Determine the (x, y) coordinate at the center of the cell enclosing the given text.  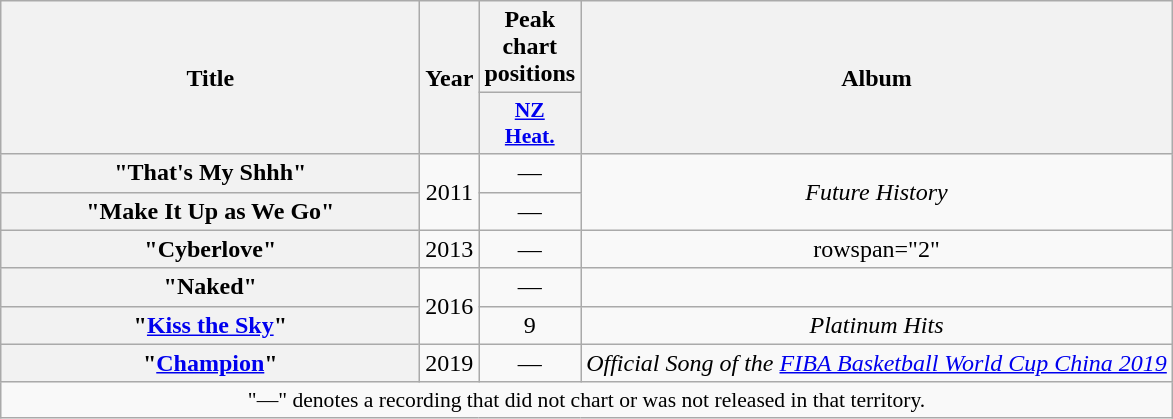
rowspan="2" (877, 249)
"—" denotes a recording that did not chart or was not released in that territory. (587, 400)
Title (210, 78)
Official Song of the FIBA Basketball World Cup China 2019 (877, 363)
2019 (450, 363)
"Champion" (210, 363)
Year (450, 78)
2016 (450, 306)
"Make It Up as We Go" (210, 211)
2011 (450, 192)
"Kiss the Sky" (210, 325)
2013 (450, 249)
Future History (877, 192)
Album (877, 78)
Peak chart positions (530, 47)
Platinum Hits (877, 325)
"That's My Shhh" (210, 173)
9 (530, 325)
"Cyberlove" (210, 249)
"Naked" (210, 287)
NZHeat. (530, 124)
